Find where the given text appears and provide that cell's center as [x, y] coordinate. 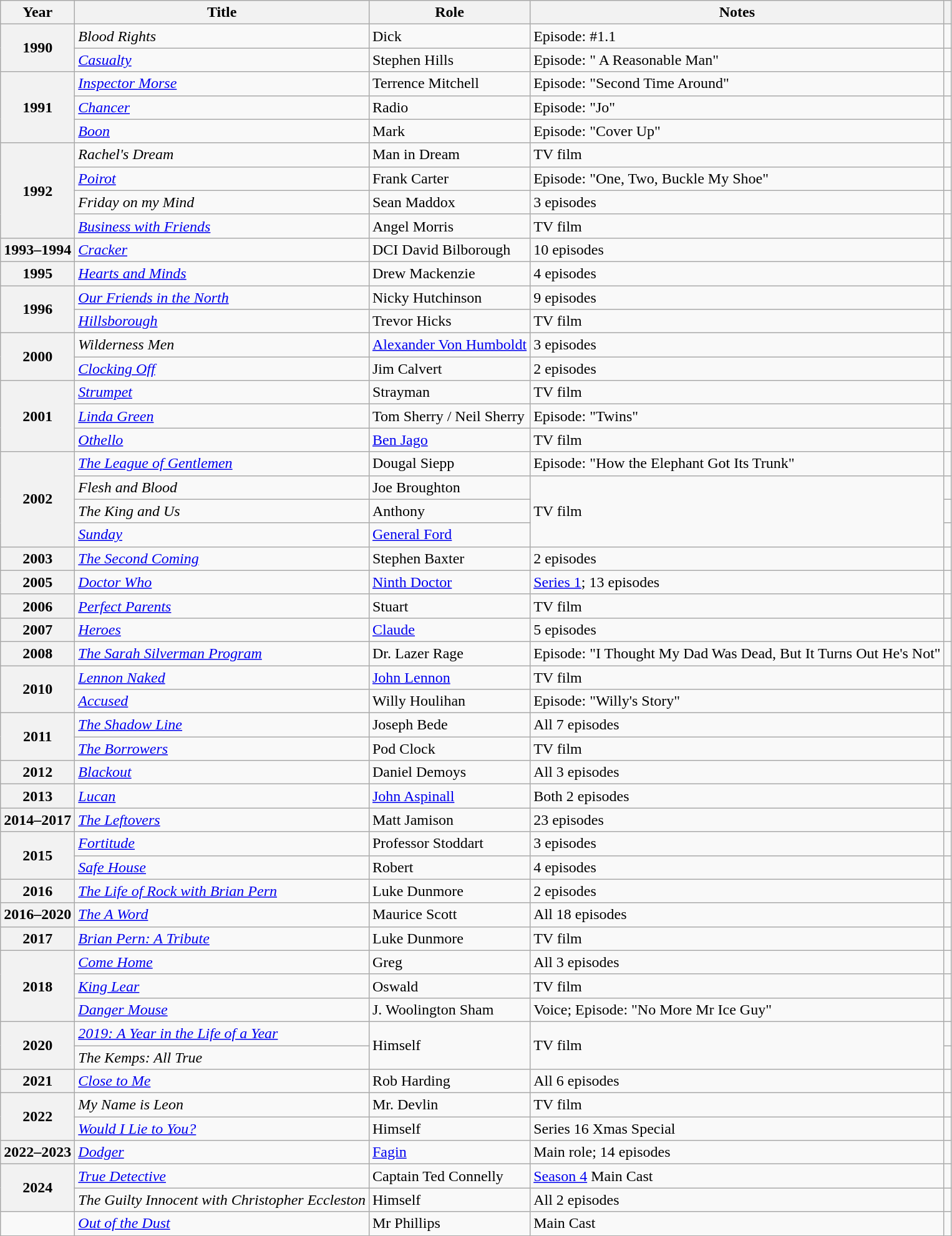
2014–2017 [37, 820]
Perfect Parents [222, 606]
Hillsborough [222, 321]
Robert [449, 867]
1990 [37, 48]
2013 [37, 796]
The League of Gentlemen [222, 464]
John Aspinall [449, 796]
Voice; Episode: "No More Mr Ice Guy" [737, 1010]
Dodger [222, 1152]
Title [222, 12]
Hearts and Minds [222, 273]
Episode: "Jo" [737, 107]
2018 [37, 986]
1992 [37, 190]
My Name is Leon [222, 1105]
2022 [37, 1117]
The King and Us [222, 511]
All 18 episodes [737, 915]
Joseph Bede [449, 725]
Frank Carter [449, 178]
2024 [37, 1188]
Main Cast [737, 1224]
Come Home [222, 962]
2021 [37, 1081]
Accused [222, 701]
Claude [449, 630]
2012 [37, 772]
2003 [37, 558]
Stephen Baxter [449, 558]
2008 [37, 653]
Episode: "How the Elephant Got Its Trunk" [737, 464]
Terrence Mitchell [449, 84]
Both 2 episodes [737, 796]
Episode: "Cover Up" [737, 131]
Season 4 Main Cast [737, 1176]
Episode: "Second Time Around" [737, 84]
Willy Houlihan [449, 701]
Casualty [222, 60]
The Borrowers [222, 749]
Man in Dream [449, 155]
1995 [37, 273]
Angel Morris [449, 226]
Greg [449, 962]
23 episodes [737, 820]
Mr Phillips [449, 1224]
John Lennon [449, 677]
2016 [37, 891]
The Second Coming [222, 558]
Sean Maddox [449, 202]
Blackout [222, 772]
Maurice Scott [449, 915]
2002 [37, 499]
2017 [37, 938]
Role [449, 12]
Episode: "One, Two, Buckle My Shoe" [737, 178]
Poirot [222, 178]
2016–2020 [37, 915]
Anthony [449, 511]
9 episodes [737, 298]
2006 [37, 606]
Series 1; 13 episodes [737, 582]
2001 [37, 416]
Lennon Naked [222, 677]
Doctor Who [222, 582]
General Ford [449, 535]
Safe House [222, 867]
Rachel's Dream [222, 155]
Joe Broughton [449, 487]
Clocking Off [222, 369]
Cracker [222, 250]
DCI David Bilborough [449, 250]
Matt Jamison [449, 820]
Stephen Hills [449, 60]
Professor Stoddart [449, 844]
2015 [37, 855]
Year [37, 12]
True Detective [222, 1176]
Wilderness Men [222, 345]
Blood Rights [222, 36]
5 episodes [737, 630]
Lucan [222, 796]
Business with Friends [222, 226]
All 7 episodes [737, 725]
Episode: "Willy's Story" [737, 701]
Radio [449, 107]
Danger Mouse [222, 1010]
Chancer [222, 107]
All 2 episodes [737, 1200]
Captain Ted Connelly [449, 1176]
Heroes [222, 630]
2019: A Year in the Life of a Year [222, 1033]
2010 [37, 689]
2000 [37, 357]
The A Word [222, 915]
Out of the Dust [222, 1224]
Dr. Lazer Rage [449, 653]
Boon [222, 131]
The Leftovers [222, 820]
Episode: #1.1 [737, 36]
1996 [37, 309]
Ninth Doctor [449, 582]
Stuart [449, 606]
Oswald [449, 986]
1993–1994 [37, 250]
Nicky Hutchinson [449, 298]
2005 [37, 582]
Our Friends in the North [222, 298]
Brian Pern: A Tribute [222, 938]
Would I Lie to You? [222, 1129]
The Sarah Silverman Program [222, 653]
Tom Sherry / Neil Sherry [449, 416]
Series 16 Xmas Special [737, 1129]
2007 [37, 630]
Rob Harding [449, 1081]
Mark [449, 131]
Daniel Demoys [449, 772]
Dick [449, 36]
Pod Clock [449, 749]
The Kemps: All True [222, 1058]
The Shadow Line [222, 725]
The Guilty Innocent with Christopher Eccleston [222, 1200]
Linda Green [222, 416]
Flesh and Blood [222, 487]
J. Woolington Sham [449, 1010]
Othello [222, 440]
Notes [737, 12]
10 episodes [737, 250]
Episode: "I Thought My Dad Was Dead, But It Turns Out He's Not" [737, 653]
2011 [37, 737]
Trevor Hicks [449, 321]
Friday on my Mind [222, 202]
The Life of Rock with Brian Pern [222, 891]
Close to Me [222, 1081]
King Lear [222, 986]
1991 [37, 107]
Jim Calvert [449, 369]
Strumpet [222, 392]
Ben Jago [449, 440]
All 6 episodes [737, 1081]
Episode: "Twins" [737, 416]
Episode: " A Reasonable Man" [737, 60]
2022–2023 [37, 1152]
2020 [37, 1045]
Alexander Von Humboldt [449, 345]
Drew Mackenzie [449, 273]
Dougal Siepp [449, 464]
Strayman [449, 392]
Main role; 14 episodes [737, 1152]
Inspector Morse [222, 84]
Mr. Devlin [449, 1105]
Fagin [449, 1152]
Fortitude [222, 844]
Sunday [222, 535]
